Find where the given text appears and provide that cell's center as (x, y) coordinate. 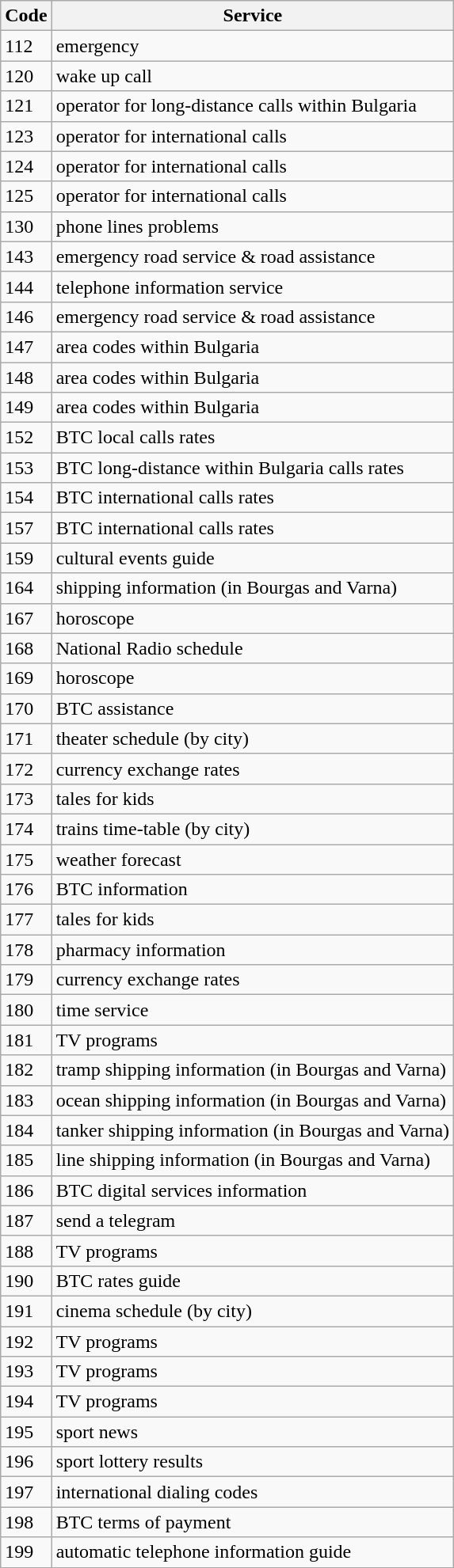
164 (26, 588)
automatic telephone information guide (252, 1552)
143 (26, 256)
196 (26, 1462)
121 (26, 106)
BTC terms of payment (252, 1522)
191 (26, 1311)
112 (26, 46)
190 (26, 1281)
197 (26, 1492)
trains time-table (by city) (252, 829)
167 (26, 618)
tanker shipping information (in Bourgas and Varna) (252, 1130)
193 (26, 1372)
172 (26, 769)
National Radio schedule (252, 648)
144 (26, 287)
BTC long-distance within Bulgaria calls rates (252, 468)
180 (26, 1010)
176 (26, 890)
Service (252, 16)
Code (26, 16)
BTC digital services information (252, 1190)
174 (26, 829)
123 (26, 136)
170 (26, 708)
149 (26, 408)
130 (26, 226)
186 (26, 1190)
weather forecast (252, 859)
182 (26, 1070)
146 (26, 317)
181 (26, 1040)
153 (26, 468)
183 (26, 1100)
124 (26, 166)
sport news (252, 1432)
wake up call (252, 76)
tramp shipping information (in Bourgas and Varna) (252, 1070)
telephone information service (252, 287)
BTC rates guide (252, 1281)
185 (26, 1160)
emergency (252, 46)
187 (26, 1221)
179 (26, 980)
theater schedule (by city) (252, 738)
line shipping information (in Bourgas and Varna) (252, 1160)
175 (26, 859)
169 (26, 678)
120 (26, 76)
phone lines problems (252, 226)
BTC information (252, 890)
cultural events guide (252, 558)
195 (26, 1432)
cinema schedule (by city) (252, 1311)
pharmacy information (252, 950)
177 (26, 920)
shipping information (in Bourgas and Varna) (252, 588)
ocean shipping information (in Bourgas and Varna) (252, 1100)
BTC local calls rates (252, 438)
152 (26, 438)
international dialing codes (252, 1492)
sport lottery results (252, 1462)
194 (26, 1402)
173 (26, 799)
168 (26, 648)
178 (26, 950)
184 (26, 1130)
time service (252, 1010)
operator for long-distance calls within Bulgaria (252, 106)
198 (26, 1522)
147 (26, 347)
188 (26, 1251)
171 (26, 738)
154 (26, 498)
148 (26, 378)
159 (26, 558)
send a telegram (252, 1221)
157 (26, 528)
BTC assistance (252, 708)
125 (26, 196)
192 (26, 1342)
199 (26, 1552)
